Extract the (x, y) coordinate from the center of the cell holding the provided text.  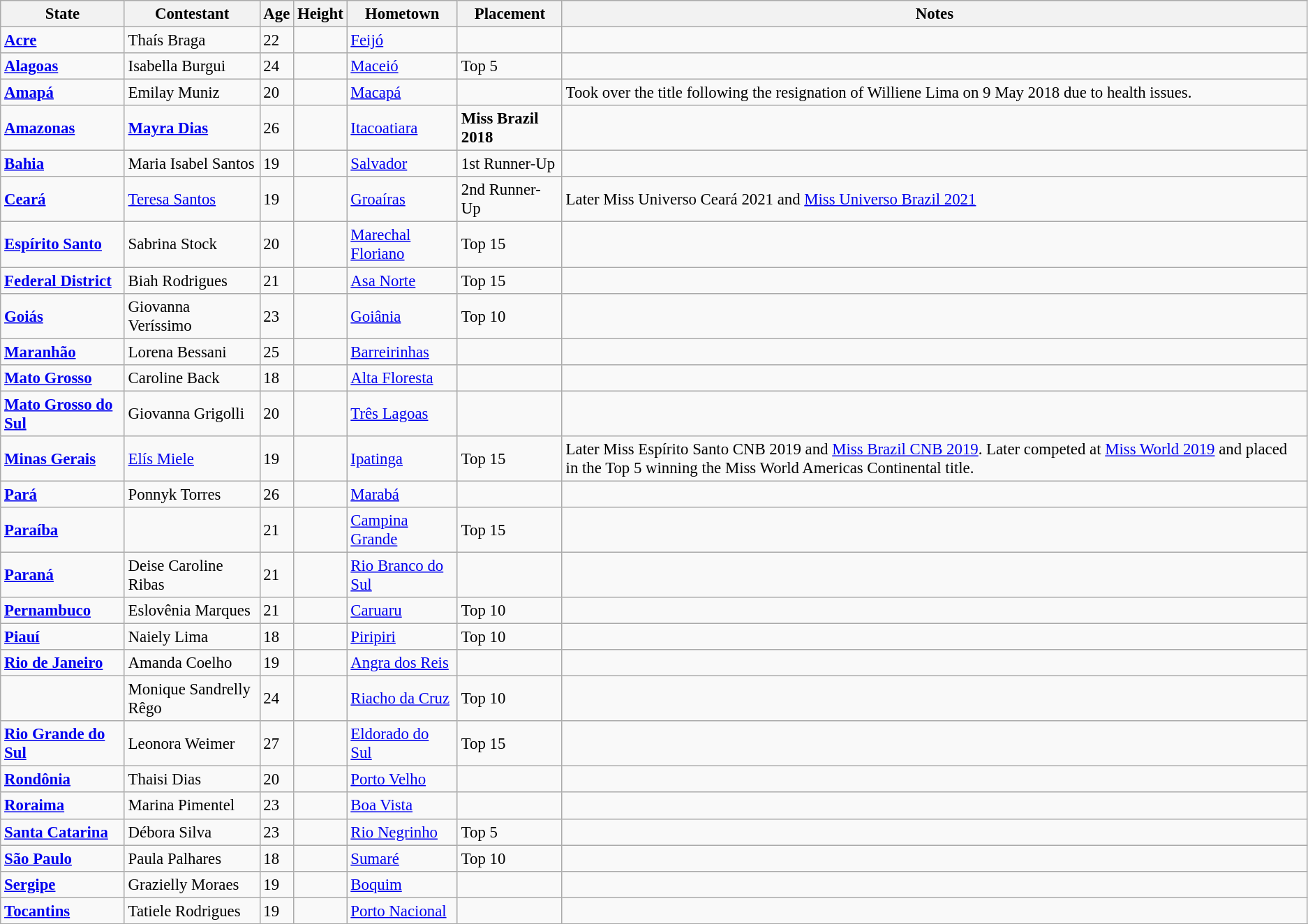
Height (320, 14)
Contestant (192, 14)
Placement (510, 14)
Sabrina Stock (192, 244)
Rio Grande do Sul (63, 744)
25 (276, 352)
Boquim (402, 884)
Riacho da Cruz (402, 699)
Três Lagoas (402, 413)
Lorena Bessani (192, 352)
Age (276, 14)
Mato Grosso do Sul (63, 413)
Grazielly Moraes (192, 884)
Minas Gerais (63, 459)
Barreirinhas (402, 352)
Feijó (402, 40)
Elís Miele (192, 459)
Pernambuco (63, 611)
Leonora Weimer (192, 744)
Angra dos Reis (402, 663)
Tocantins (63, 911)
Miss Brazil 2018 (510, 128)
Goiás (63, 315)
Asa Norte (402, 281)
Isabella Burgui (192, 66)
Rio Branco do Sul (402, 575)
Amazonas (63, 128)
Rio Negrinho (402, 832)
Deise Caroline Ribas (192, 575)
São Paulo (63, 858)
Groaíras (402, 200)
Porto Nacional (402, 911)
27 (276, 744)
Acre (63, 40)
Ponnyk Torres (192, 494)
Espírito Santo (63, 244)
22 (276, 40)
Maranhão (63, 352)
Emilay Muniz (192, 93)
Marina Pimentel (192, 806)
Rio de Janeiro (63, 663)
Bahia (63, 164)
Santa Catarina (63, 832)
Tatiele Rodrigues (192, 911)
Ipatinga (402, 459)
Paraná (63, 575)
Caroline Back (192, 378)
Débora Silva (192, 832)
Piauí (63, 637)
Itacoatiara (402, 128)
Rondônia (63, 780)
Roraima (63, 806)
Thaís Braga (192, 40)
Federal District (63, 281)
Salvador (402, 164)
Boa Vista (402, 806)
Giovanna Veríssimo (192, 315)
Teresa Santos (192, 200)
Macapá (402, 93)
Marabá (402, 494)
Naiely Lima (192, 637)
Goiânia (402, 315)
Maceió (402, 66)
Marechal Floriano (402, 244)
Paula Palhares (192, 858)
Caruaru (402, 611)
Porto Velho (402, 780)
1st Runner-Up (510, 164)
Hometown (402, 14)
Later Miss Universo Ceará 2021 and Miss Universo Brazil 2021 (934, 200)
Campina Grande (402, 530)
Maria Isabel Santos (192, 164)
Amapá (63, 93)
Biah Rodrigues (192, 281)
Eldorado do Sul (402, 744)
Amanda Coelho (192, 663)
Pará (63, 494)
2nd Runner-Up (510, 200)
Alagoas (63, 66)
Eslovênia Marques (192, 611)
Alta Floresta (402, 378)
Ceará (63, 200)
Took over the title following the resignation of Williene Lima on 9 May 2018 due to health issues. (934, 93)
Notes (934, 14)
Paraíba (63, 530)
Sergipe (63, 884)
Sumaré (402, 858)
State (63, 14)
Mato Grosso (63, 378)
Thaisi Dias (192, 780)
Giovanna Grigolli (192, 413)
Monique Sandrelly Rêgo (192, 699)
Mayra Dias (192, 128)
Piripiri (402, 637)
